Determine the (x, y) coordinate at the center of the cell enclosing the given text.  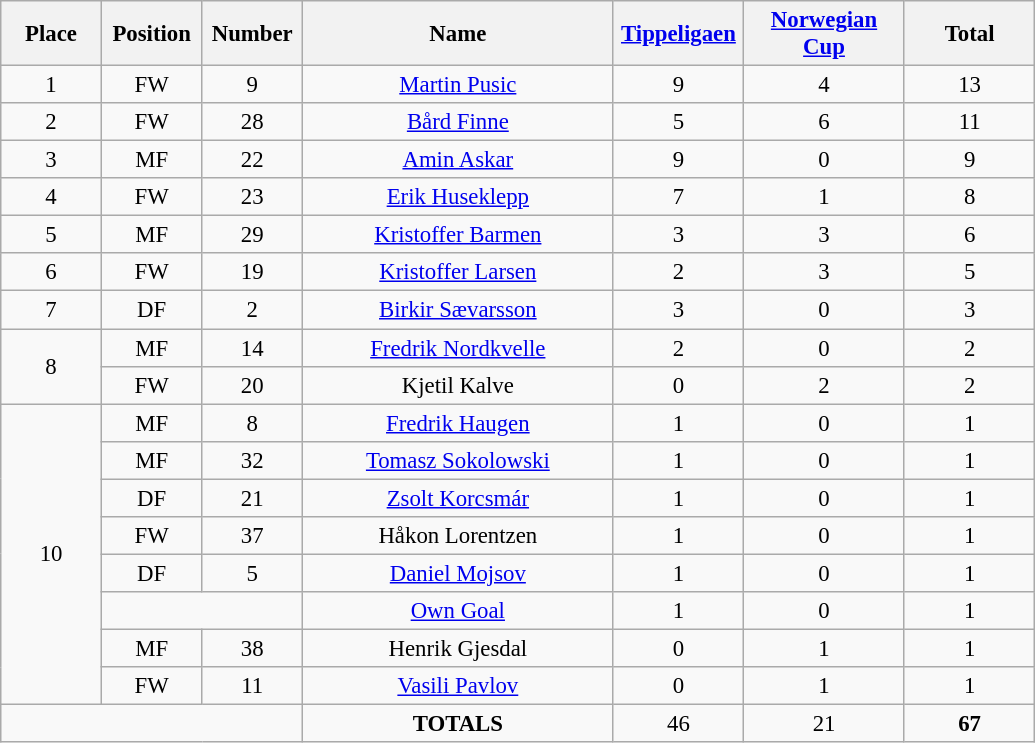
23 (252, 197)
38 (252, 648)
Position (152, 34)
Zsolt Korcsmár (458, 498)
Martin Pusic (458, 85)
20 (252, 385)
Vasili Pavlov (458, 686)
Number (252, 34)
Håkon Lorentzen (458, 536)
13 (970, 85)
Fredrik Haugen (458, 423)
22 (252, 160)
19 (252, 273)
Own Goal (458, 611)
Kristoffer Barmen (458, 235)
32 (252, 460)
TOTALS (458, 724)
28 (252, 122)
Norwegian Cup (824, 34)
Bård Finne (458, 122)
Name (458, 34)
Amin Askar (458, 160)
37 (252, 536)
Total (970, 34)
Fredrik Nordkvelle (458, 348)
67 (970, 724)
Place (52, 34)
Kristoffer Larsen (458, 273)
Henrik Gjesdal (458, 648)
10 (52, 554)
Erik Huseklepp (458, 197)
Daniel Mojsov (458, 573)
14 (252, 348)
46 (678, 724)
Kjetil Kalve (458, 385)
Birkir Sævarsson (458, 310)
Tomasz Sokolowski (458, 460)
29 (252, 235)
Tippeligaen (678, 34)
